Determine the [x, y] coordinate at the center of the cell enclosing the given text.  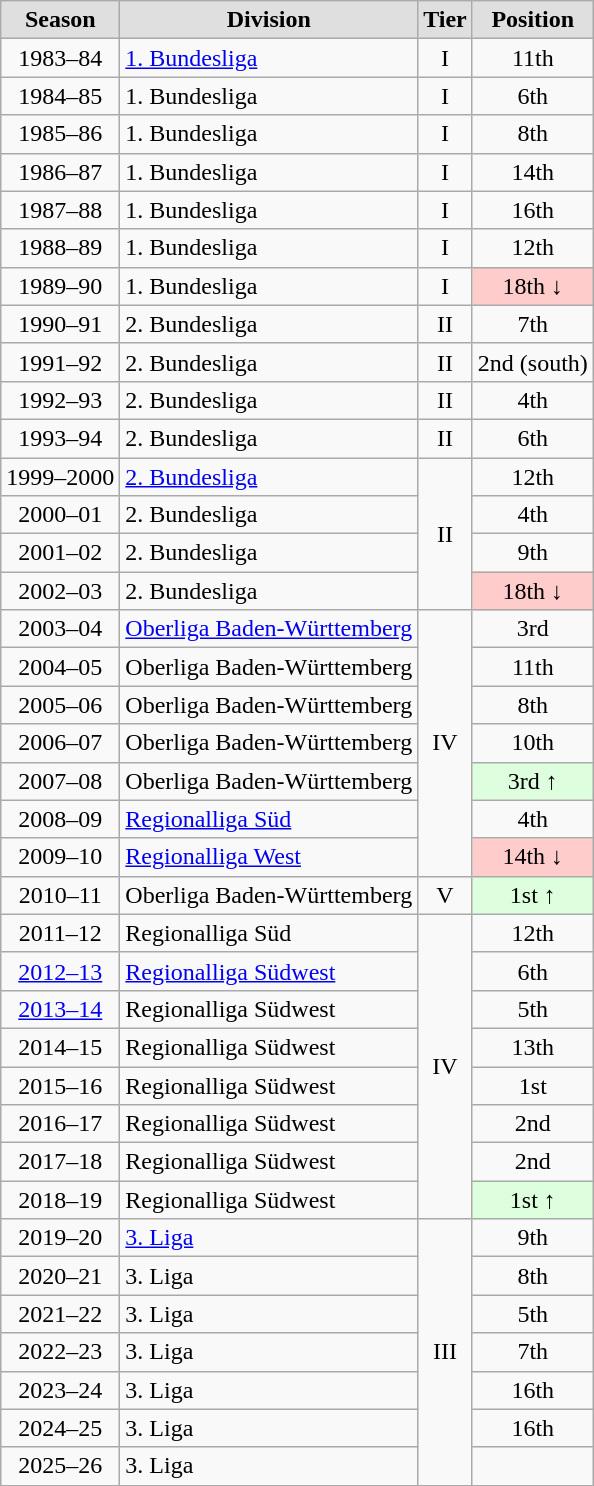
2020–21 [60, 1276]
2005–06 [60, 705]
2016–17 [60, 1124]
1992–93 [60, 400]
3rd ↑ [532, 781]
2002–03 [60, 591]
1999–2000 [60, 477]
2011–12 [60, 933]
1984–85 [60, 96]
2001–02 [60, 553]
Season [60, 20]
1986–87 [60, 172]
1989–90 [60, 286]
1990–91 [60, 324]
1983–84 [60, 58]
2003–04 [60, 629]
1st [532, 1085]
13th [532, 1047]
1991–92 [60, 362]
2nd (south) [532, 362]
2019–20 [60, 1238]
2007–08 [60, 781]
2022–23 [60, 1352]
2024–25 [60, 1428]
2012–13 [60, 971]
2000–01 [60, 515]
2013–14 [60, 1009]
1985–86 [60, 134]
2025–26 [60, 1466]
Position [532, 20]
2006–07 [60, 743]
2008–09 [60, 819]
III [446, 1352]
2015–16 [60, 1085]
2023–24 [60, 1390]
Division [269, 20]
2017–18 [60, 1162]
2004–05 [60, 667]
2010–11 [60, 895]
1993–94 [60, 438]
1988–89 [60, 248]
Regionalliga West [269, 857]
2018–19 [60, 1200]
Tier [446, 20]
14th [532, 172]
14th ↓ [532, 857]
V [446, 895]
2014–15 [60, 1047]
2021–22 [60, 1314]
10th [532, 743]
2009–10 [60, 857]
1987–88 [60, 210]
3rd [532, 629]
